Determine the (x, y) coordinate at the center of the cell enclosing the given text.  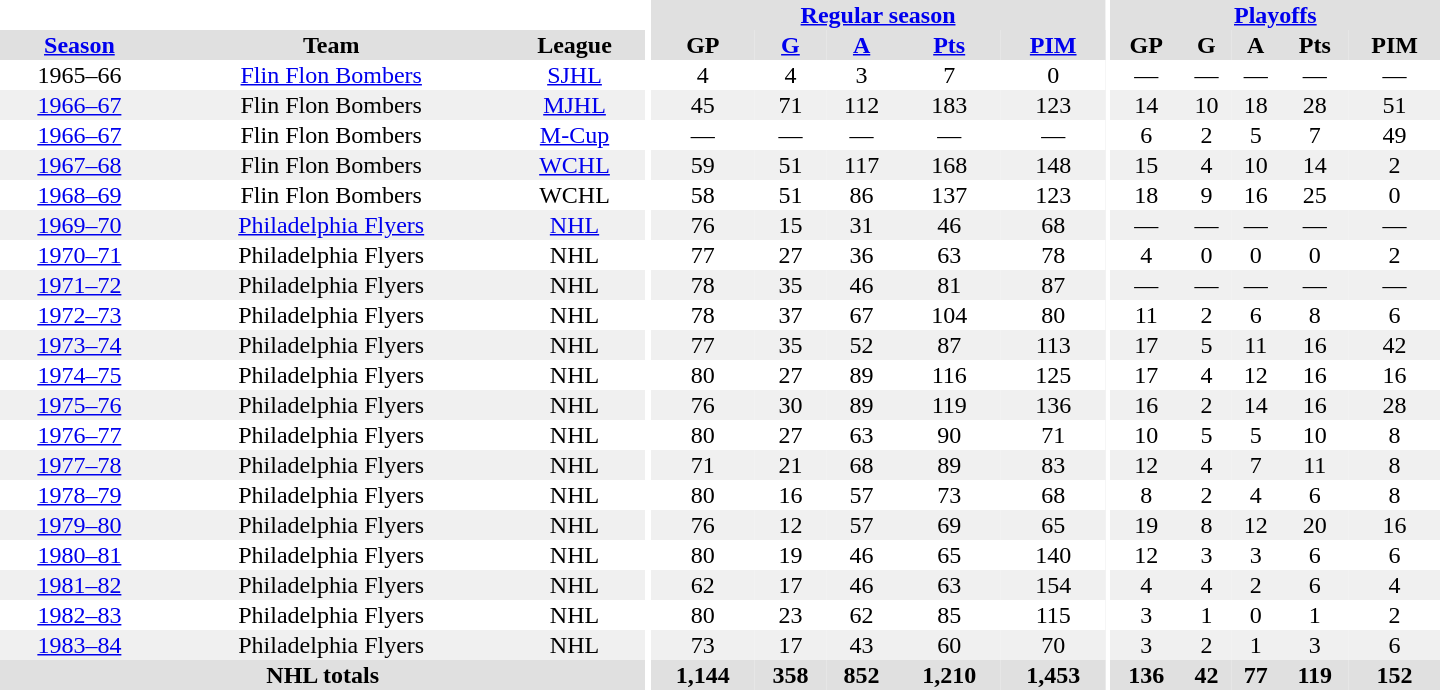
154 (1053, 585)
1981–82 (80, 585)
852 (862, 675)
1977–78 (80, 465)
1979–80 (80, 525)
59 (703, 165)
358 (790, 675)
85 (949, 615)
43 (862, 645)
Season (80, 45)
25 (1314, 195)
Playoffs (1276, 15)
125 (1053, 375)
NHL totals (322, 675)
1983–84 (80, 645)
86 (862, 195)
67 (862, 315)
1976–77 (80, 435)
Regular season (878, 15)
60 (949, 645)
20 (1314, 525)
1970–71 (80, 255)
104 (949, 315)
M-Cup (575, 135)
MJHL (575, 105)
1971–72 (80, 285)
21 (790, 465)
45 (703, 105)
140 (1053, 555)
1965–66 (80, 75)
148 (1053, 165)
183 (949, 105)
52 (862, 345)
30 (790, 405)
117 (862, 165)
83 (1053, 465)
1980–81 (80, 555)
1982–83 (80, 615)
137 (949, 195)
115 (1053, 615)
1975–76 (80, 405)
36 (862, 255)
116 (949, 375)
112 (862, 105)
Team (332, 45)
70 (1053, 645)
23 (790, 615)
168 (949, 165)
69 (949, 525)
58 (703, 195)
SJHL (575, 75)
9 (1206, 195)
1,453 (1053, 675)
49 (1394, 135)
152 (1394, 675)
1,144 (703, 675)
League (575, 45)
1973–74 (80, 345)
1967–68 (80, 165)
1972–73 (80, 315)
1974–75 (80, 375)
1,210 (949, 675)
1968–69 (80, 195)
1978–79 (80, 495)
113 (1053, 345)
37 (790, 315)
31 (862, 225)
1969–70 (80, 225)
90 (949, 435)
81 (949, 285)
